Detect which cell encompasses the target text, then output its [x, y] center coordinate. 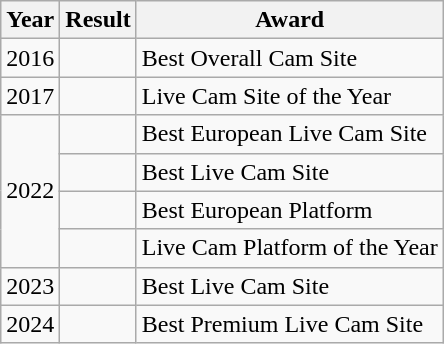
2022 [30, 191]
2017 [30, 96]
Best Premium Live Cam Site [290, 324]
Year [30, 20]
2023 [30, 286]
Best Overall Cam Site [290, 58]
Result [98, 20]
2024 [30, 324]
Best European Platform [290, 210]
Live Cam Platform of the Year [290, 248]
Award [290, 20]
2016 [30, 58]
Best European Live Cam Site [290, 134]
Live Cam Site of the Year [290, 96]
